Scan for the cell matching the given text and deliver its [X, Y] coordinate at center. 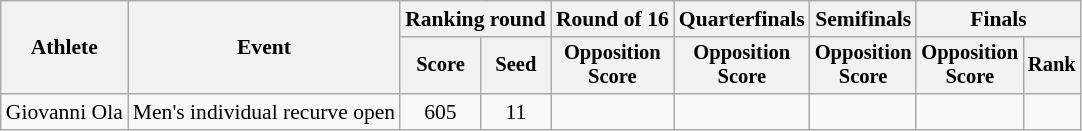
605 [440, 112]
Finals [998, 19]
11 [516, 112]
Rank [1052, 66]
Seed [516, 66]
Event [264, 48]
Men's individual recurve open [264, 112]
Quarterfinals [742, 19]
Score [440, 66]
Round of 16 [612, 19]
Athlete [64, 48]
Ranking round [476, 19]
Giovanni Ola [64, 112]
Semifinals [864, 19]
